Determine the [x, y] coordinate at the center of the cell enclosing the given text.  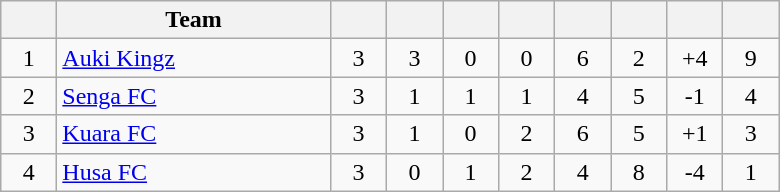
Auki Kingz [194, 58]
Team [194, 20]
Senga FC [194, 96]
9 [751, 58]
+4 [695, 58]
Husa FC [194, 172]
8 [639, 172]
+1 [695, 134]
Kuara FC [194, 134]
-1 [695, 96]
-4 [695, 172]
